Provide the [x, y] coordinate of the cell's center where the given text is located.  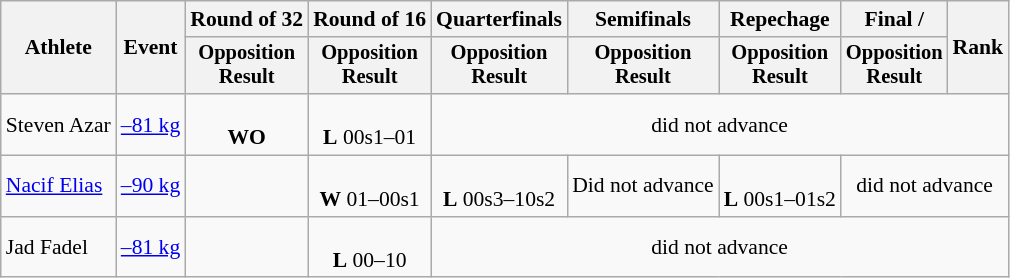
Jad Fadel [58, 248]
WO [246, 124]
Round of 16 [370, 19]
L 00s1–01 [370, 124]
L 00–10 [370, 248]
Rank [978, 48]
L 00s3–10s2 [499, 186]
Round of 32 [246, 19]
Semifinals [643, 19]
Steven Azar [58, 124]
Did not advance [643, 186]
Event [150, 48]
Final / [894, 19]
Athlete [58, 48]
Repechage [780, 19]
–90 kg [150, 186]
Quarterfinals [499, 19]
L 00s1–01s2 [780, 186]
W 01–00s1 [370, 186]
Nacif Elias [58, 186]
